Determine the [x, y] coordinate at the center of the cell enclosing the given text.  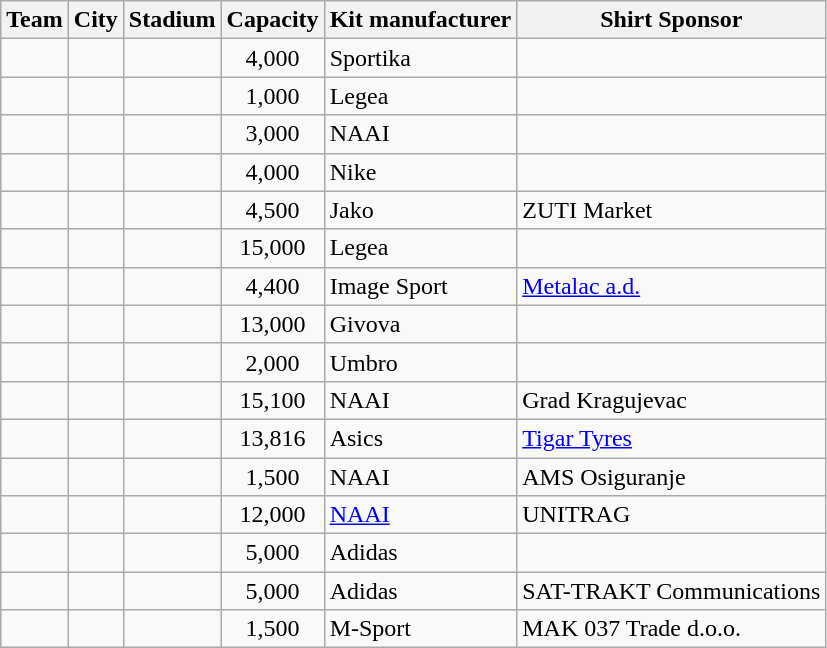
3,000 [272, 134]
AMS Osiguranje [672, 477]
Givova [420, 324]
Team [35, 20]
Asics [420, 438]
Metalac a.d. [672, 286]
1,000 [272, 96]
Capacity [272, 20]
Kit manufacturer [420, 20]
13,816 [272, 438]
M-Sport [420, 629]
12,000 [272, 515]
City [96, 20]
SAT-TRAKT Communications [672, 591]
4,400 [272, 286]
Jako [420, 210]
Grad Kragujevac [672, 400]
4,500 [272, 210]
2,000 [272, 362]
15,000 [272, 248]
ZUTI Market [672, 210]
Tigar Tyres [672, 438]
Umbro [420, 362]
Shirt Sponsor [672, 20]
Nike [420, 172]
UNITRAG [672, 515]
Stadium [172, 20]
Image Sport [420, 286]
15,100 [272, 400]
13,000 [272, 324]
MAK 037 Trade d.o.o. [672, 629]
Sportika [420, 58]
